Output the [x, y] coordinate of the center of the cell containing the given text.  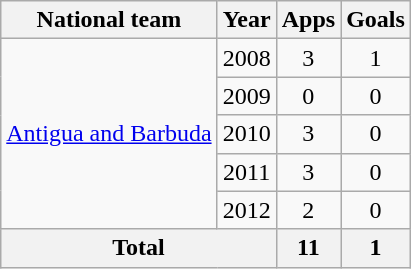
11 [308, 248]
Apps [308, 20]
2010 [246, 134]
Antigua and Barbuda [109, 134]
2008 [246, 58]
National team [109, 20]
2009 [246, 96]
2 [308, 210]
2012 [246, 210]
Year [246, 20]
Total [138, 248]
2011 [246, 172]
Goals [376, 20]
